Provide the [X, Y] coordinate of the cell's center where the given text is located.  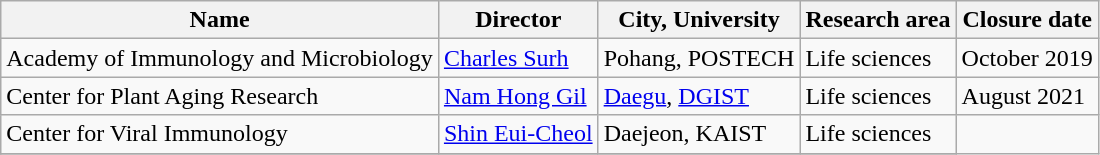
Daegu, DGIST [699, 96]
Academy of Immunology and Microbiology [220, 58]
Center for Viral Immunology [220, 134]
Nam Hong Gil [518, 96]
Daejeon, KAIST [699, 134]
Center for Plant Aging Research [220, 96]
Name [220, 20]
Charles Surh [518, 58]
Closure date [1027, 20]
Pohang, POSTECH [699, 58]
August 2021 [1027, 96]
Shin Eui-Cheol [518, 134]
Director [518, 20]
Research area [878, 20]
October 2019 [1027, 58]
City, University [699, 20]
